Determine the (x, y) coordinate at the center of the cell enclosing the given text.  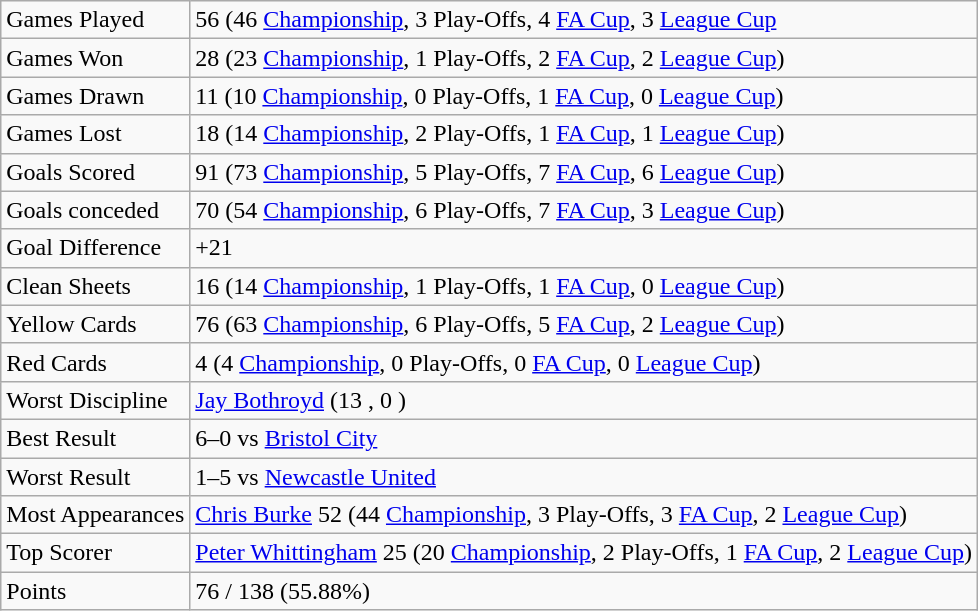
1–5 vs Newcastle United (584, 477)
16 (14 Championship, 1 Play-Offs, 1 FA Cup, 0 League Cup) (584, 286)
76 / 138 (55.88%) (584, 591)
70 (54 Championship, 6 Play-Offs, 7 FA Cup, 3 League Cup) (584, 210)
18 (14 Championship, 2 Play-Offs, 1 FA Cup, 1 League Cup) (584, 134)
Worst Discipline (96, 400)
11 (10 Championship, 0 Play-Offs, 1 FA Cup, 0 League Cup) (584, 96)
Goals conceded (96, 210)
Yellow Cards (96, 324)
Goal Difference (96, 248)
Best Result (96, 438)
Most Appearances (96, 515)
Jay Bothroyd (13 , 0 ) (584, 400)
Peter Whittingham 25 (20 Championship, 2 Play-Offs, 1 FA Cup, 2 League Cup) (584, 553)
4 (4 Championship, 0 Play-Offs, 0 FA Cup, 0 League Cup) (584, 362)
28 (23 Championship, 1 Play-Offs, 2 FA Cup, 2 League Cup) (584, 58)
6–0 vs Bristol City (584, 438)
Games Won (96, 58)
56 (46 Championship, 3 Play-Offs, 4 FA Cup, 3 League Cup (584, 20)
Goals Scored (96, 172)
Red Cards (96, 362)
Games Played (96, 20)
Clean Sheets (96, 286)
Chris Burke 52 (44 Championship, 3 Play-Offs, 3 FA Cup, 2 League Cup) (584, 515)
91 (73 Championship, 5 Play-Offs, 7 FA Cup, 6 League Cup) (584, 172)
Worst Result (96, 477)
Games Drawn (96, 96)
+21 (584, 248)
Games Lost (96, 134)
Points (96, 591)
Top Scorer (96, 553)
76 (63 Championship, 6 Play-Offs, 5 FA Cup, 2 League Cup) (584, 324)
